Detect which cell encompasses the target text, then output its (X, Y) center coordinate. 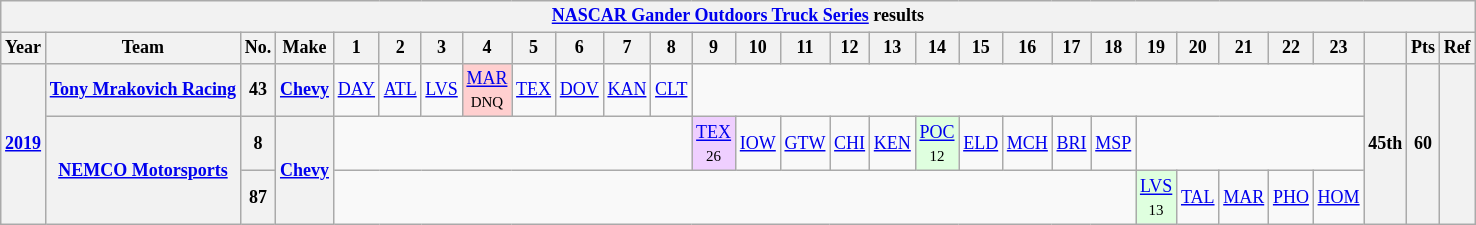
23 (1338, 48)
Year (24, 48)
9 (714, 48)
14 (937, 48)
DAY (356, 90)
PHO (1292, 197)
6 (579, 48)
MARDNQ (487, 90)
3 (442, 48)
ATL (400, 90)
ELD (981, 144)
Pts (1424, 48)
12 (850, 48)
HOM (1338, 197)
Team (142, 48)
18 (1114, 48)
21 (1244, 48)
15 (981, 48)
10 (758, 48)
DOV (579, 90)
KAN (627, 90)
TEX26 (714, 144)
CHI (850, 144)
19 (1156, 48)
Tony Mrakovich Racing (142, 90)
MCH (1027, 144)
LVS13 (1156, 197)
KEN (892, 144)
5 (534, 48)
NEMCO Motorsports (142, 170)
LVS (442, 90)
43 (258, 90)
60 (1424, 144)
Make (305, 48)
NASCAR Gander Outdoors Truck Series results (738, 16)
7 (627, 48)
17 (1072, 48)
20 (1198, 48)
No. (258, 48)
4 (487, 48)
1 (356, 48)
BRI (1072, 144)
MAR (1244, 197)
GTW (805, 144)
TAL (1198, 197)
2019 (24, 144)
IOW (758, 144)
TEX (534, 90)
2 (400, 48)
45th (1386, 144)
16 (1027, 48)
POC12 (937, 144)
13 (892, 48)
Ref (1457, 48)
22 (1292, 48)
CLT (672, 90)
87 (258, 197)
11 (805, 48)
MSP (1114, 144)
